Scan for the cell matching the given text and deliver its [x, y] coordinate at center. 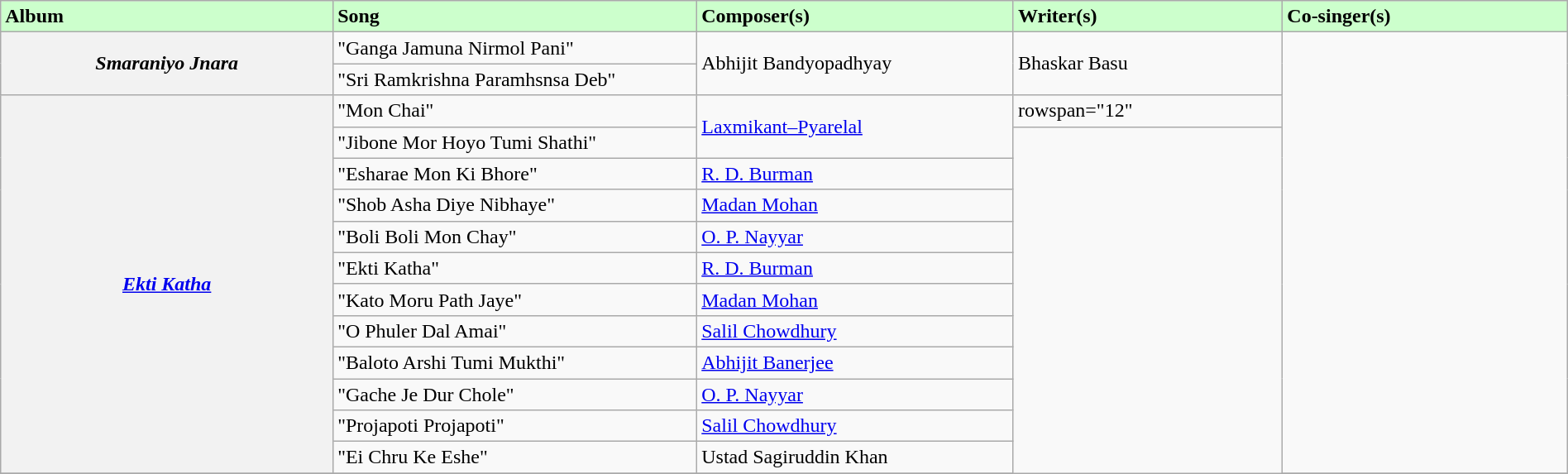
"Projapoti Projapoti" [515, 426]
"Gache Je Dur Chole" [515, 395]
"O Phuler Dal Amai" [515, 331]
"Baloto Arshi Tumi Mukthi" [515, 362]
Smaraniyo Jnara [167, 64]
Laxmikant–Pyarelal [855, 127]
"Jibone Mor Hoyo Tumi Shathi" [515, 142]
"Sri Ramkrishna Paramhsnsa Deb" [515, 79]
"Ei Chru Ke Eshe" [515, 457]
"Shob Asha Diye Nibhaye" [515, 205]
Album [167, 17]
Composer(s) [855, 17]
Abhijit Banerjee [855, 362]
Ekti Katha [167, 285]
Bhaskar Basu [1148, 64]
"Kato Moru Path Jaye" [515, 299]
Song [515, 17]
rowspan="12" [1148, 111]
Co-singer(s) [1425, 17]
"Boli Boli Mon Chay" [515, 237]
Writer(s) [1148, 17]
"Ganga Jamuna Nirmol Pani" [515, 48]
"Ekti Katha" [515, 268]
"Esharae Mon Ki Bhore" [515, 174]
Abhijit Bandyopadhyay [855, 64]
Ustad Sagiruddin Khan [855, 457]
"Mon Chai" [515, 111]
